Search for the cell housing the specified text and yield its [X, Y] center coordinate. 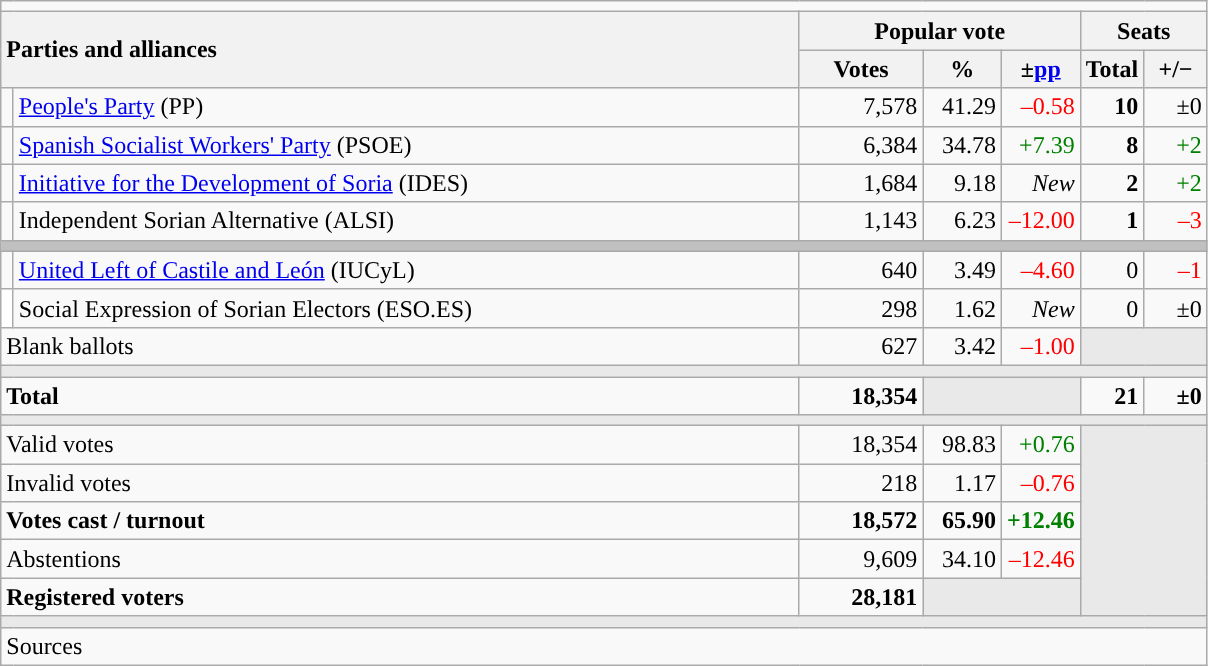
Abstentions [400, 559]
218 [861, 483]
18,572 [861, 521]
Registered voters [400, 597]
+/− [1176, 69]
Sources [604, 646]
298 [861, 308]
1.62 [962, 308]
6.23 [962, 221]
9.18 [962, 183]
+12.46 [1040, 521]
–0.58 [1040, 107]
2 [1112, 183]
Blank ballots [400, 346]
Parties and alliances [400, 50]
9,609 [861, 559]
–1.00 [1040, 346]
% [962, 69]
Initiative for the Development of Soria (IDES) [406, 183]
+0.76 [1040, 445]
Invalid votes [400, 483]
1,143 [861, 221]
34.10 [962, 559]
1 [1112, 221]
Independent Sorian Alternative (ALSI) [406, 221]
–1 [1176, 270]
+7.39 [1040, 145]
±pp [1040, 69]
Popular vote [940, 31]
8 [1112, 145]
6,384 [861, 145]
640 [861, 270]
Spanish Socialist Workers' Party (PSOE) [406, 145]
People's Party (PP) [406, 107]
–3 [1176, 221]
–12.00 [1040, 221]
21 [1112, 395]
Seats [1144, 31]
Social Expression of Sorian Electors (ESO.ES) [406, 308]
3.49 [962, 270]
–12.46 [1040, 559]
98.83 [962, 445]
Votes [861, 69]
65.90 [962, 521]
41.29 [962, 107]
28,181 [861, 597]
627 [861, 346]
Valid votes [400, 445]
10 [1112, 107]
–0.76 [1040, 483]
–4.60 [1040, 270]
3.42 [962, 346]
1.17 [962, 483]
34.78 [962, 145]
Votes cast / turnout [400, 521]
7,578 [861, 107]
United Left of Castile and León (IUCyL) [406, 270]
1,684 [861, 183]
